Output the (x, y) coordinate of the center of the cell containing the given text.  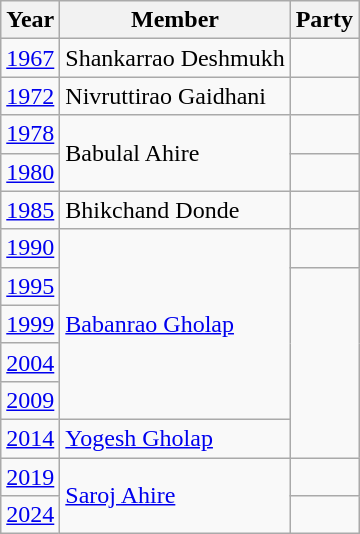
Bhikchand Donde (175, 210)
2014 (30, 438)
1972 (30, 96)
1978 (30, 134)
Member (175, 20)
Nivruttirao Gaidhani (175, 96)
2024 (30, 515)
Yogesh Gholap (175, 438)
Babulal Ahire (175, 153)
Saroj Ahire (175, 496)
1967 (30, 58)
2019 (30, 477)
2004 (30, 362)
1999 (30, 324)
Year (30, 20)
Shankarrao Deshmukh (175, 58)
Party (324, 20)
1980 (30, 172)
Babanrao Gholap (175, 324)
1990 (30, 248)
2009 (30, 400)
1995 (30, 286)
1985 (30, 210)
